Identify which cell holds the provided text, then report its [X, Y] central coordinate. 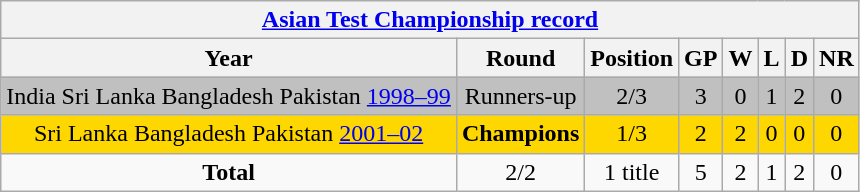
L [772, 58]
Position [632, 58]
Runners-up [520, 96]
India Sri Lanka Bangladesh Pakistan 1998–99 [229, 96]
2/3 [632, 96]
GP [701, 58]
Year [229, 58]
5 [701, 172]
2/2 [520, 172]
3 [701, 96]
D [799, 58]
Round [520, 58]
1 title [632, 172]
W [740, 58]
Champions [520, 134]
Asian Test Championship record [430, 20]
Total [229, 172]
1/3 [632, 134]
Sri Lanka Bangladesh Pakistan 2001–02 [229, 134]
NR [837, 58]
